From the cell containing the given text, extract its center point as [X, Y] coordinate. 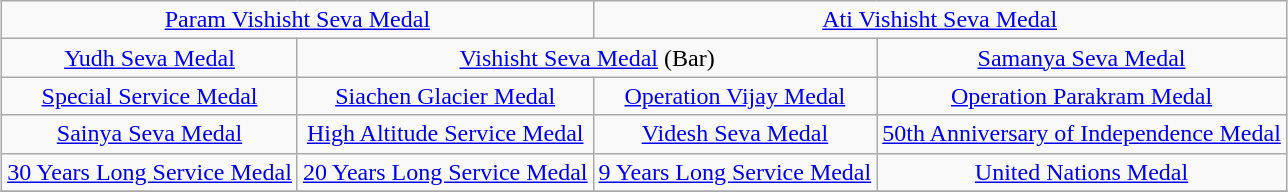
Samanya Seva Medal [1082, 58]
50th Anniversary of Independence Medal [1082, 134]
Operation Vijay Medal [735, 96]
Ati Vishisht Seva Medal [940, 20]
Operation Parakram Medal [1082, 96]
20 Years Long Service Medal [445, 172]
30 Years Long Service Medal [150, 172]
Videsh Seva Medal [735, 134]
Special Service Medal [150, 96]
Siachen Glacier Medal [445, 96]
High Altitude Service Medal [445, 134]
Vishisht Seva Medal (Bar) [586, 58]
United Nations Medal [1082, 172]
Yudh Seva Medal [150, 58]
Param Vishisht Seva Medal [298, 20]
Sainya Seva Medal [150, 134]
9 Years Long Service Medal [735, 172]
